Return the (X, Y) coordinate for the center point of the cell that contains the specified text.  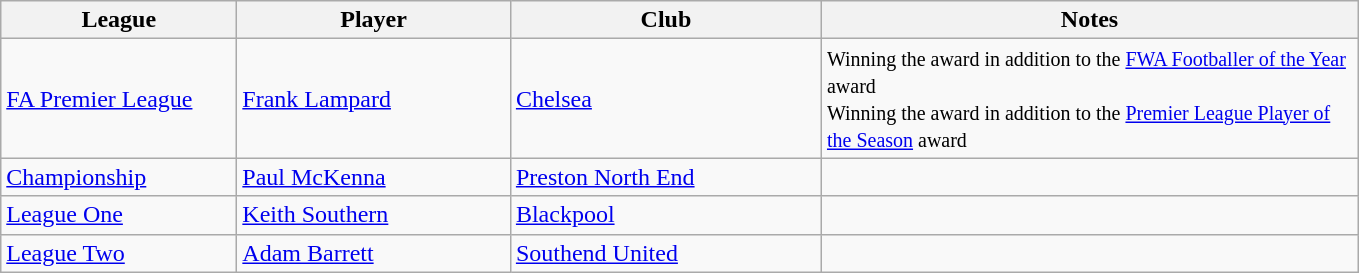
Paul McKenna (374, 177)
Winning the award in addition to the FWA Footballer of the Year awardWinning the award in addition to the Premier League Player of the Season award (1089, 98)
FA Premier League (119, 98)
Preston North End (666, 177)
League Two (119, 253)
Chelsea (666, 98)
League One (119, 215)
Southend United (666, 253)
Club (666, 20)
Player (374, 20)
Blackpool (666, 215)
Notes (1089, 20)
League (119, 20)
Championship (119, 177)
Frank Lampard (374, 98)
Keith Southern (374, 215)
Adam Barrett (374, 253)
